Detect which cell encompasses the target text, then output its [x, y] center coordinate. 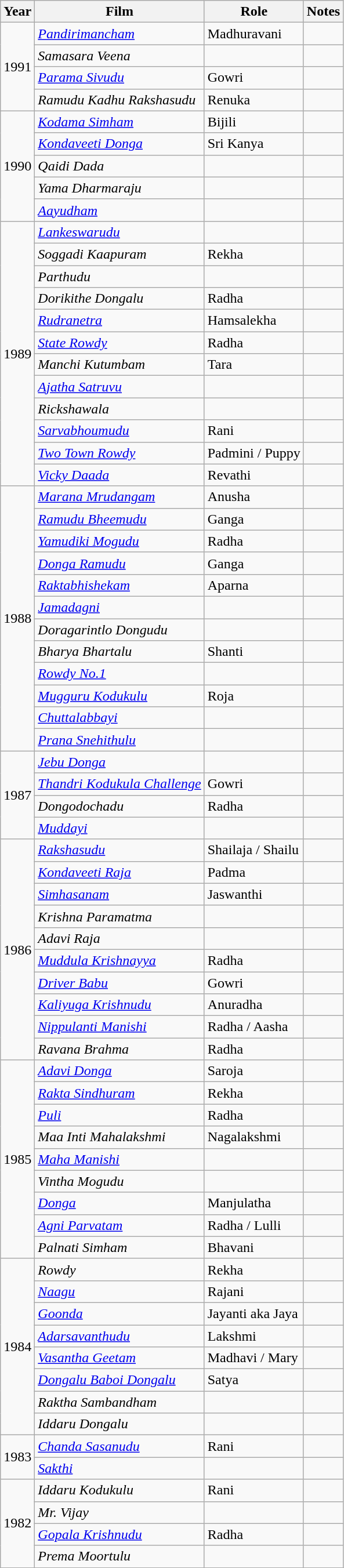
Anusha [254, 497]
Puli [120, 1115]
Sakthi [120, 1468]
Iddaru Dongalu [120, 1424]
1988 [17, 618]
Tara [254, 365]
Goonda [120, 1313]
Satya [254, 1380]
Year [17, 12]
Adarsavanthudu [120, 1335]
Kaliyuga Krishnudu [120, 1005]
1990 [17, 166]
Raktha Sambandham [120, 1402]
Lankeswarudu [120, 232]
Qaidi Dada [120, 166]
Hamsalekha [254, 321]
Rudranetra [120, 321]
Doragarintlo Dongudu [120, 629]
Aayudham [120, 210]
Two Town Rowdy [120, 453]
Iddaru Kodukulu [120, 1490]
Rowdy [120, 1269]
Notes [323, 12]
State Rowdy [120, 343]
Parthudu [120, 277]
Madhavi / Mary [254, 1358]
Padma [254, 872]
Aparna [254, 585]
Sarvabhoumudu [120, 431]
Simhasanam [120, 894]
Saroja [254, 1071]
Role [254, 12]
Jayanti aka Jaya [254, 1313]
1982 [17, 1523]
Bijili [254, 122]
Ravana Brahma [120, 1049]
Ramudu Bheemudu [120, 519]
Yamudiki Mogudu [120, 541]
Jebu Donga [120, 762]
Muddula Krishnayya [120, 960]
Naagu [120, 1291]
1984 [17, 1346]
Nippulanti Manishi [120, 1027]
Sri Kanya [254, 144]
1991 [17, 67]
Rakta Sindhuram [120, 1093]
Shanti [254, 652]
Chuttalabbayi [120, 718]
Manchi Kutumbam [120, 365]
Palnati Simham [120, 1247]
1989 [17, 354]
Vicky Daada [120, 475]
Samasara Veena [120, 56]
Ajatha Satruvu [120, 387]
Adavi Donga [120, 1071]
Dorikithe Dongalu [120, 299]
Marana Mrudangam [120, 497]
Driver Babu [120, 983]
Dongodochadu [120, 806]
Madhuravani [254, 34]
Kondaveeti Raja [120, 872]
Rajani [254, 1291]
Maa Inti Mahalakshmi [120, 1137]
Radha / Lulli [254, 1225]
Roja [254, 696]
Vintha Mogudu [120, 1181]
1987 [17, 795]
Adavi Raja [120, 938]
1983 [17, 1457]
Maha Manishi [120, 1159]
Prana Snehithulu [120, 740]
Dongalu Baboi Dongalu [120, 1380]
Vasantha Geetam [120, 1358]
1985 [17, 1160]
Radha / Aasha [254, 1027]
Parama Sivudu [120, 78]
Rakshasudu [120, 850]
Krishna Paramatma [120, 916]
Kodama Simham [120, 122]
Jamadagni [120, 607]
Shailaja / Shailu [254, 850]
1986 [17, 950]
Lakshmi [254, 1335]
Yama Dharmaraju [120, 188]
Ramudu Kadhu Rakshasudu [120, 100]
Muddayi [120, 828]
Mugguru Kodukulu [120, 696]
Padmini / Puppy [254, 453]
Rickshawala [120, 409]
Prema Moortulu [120, 1556]
Bhavani [254, 1247]
Nagalakshmi [254, 1137]
Thandri Kodukula Challenge [120, 784]
Soggadi Kaapuram [120, 254]
Chanda Sasanudu [120, 1446]
Rowdy No.1 [120, 674]
Mr. Vijay [120, 1512]
Bharya Bhartalu [120, 652]
Kondaveeti Donga [120, 144]
Film [120, 12]
Donga [120, 1203]
Revathi [254, 475]
Gopala Krishnudu [120, 1534]
Jaswanthi [254, 894]
Pandirimancham [120, 34]
Anuradha [254, 1005]
Donga Ramudu [120, 563]
Agni Parvatam [120, 1225]
Renuka [254, 100]
Raktabhishekam [120, 585]
Manjulatha [254, 1203]
